Pinpoint the cell where the given text exists, returning its (X, Y) midpoint coordinate. 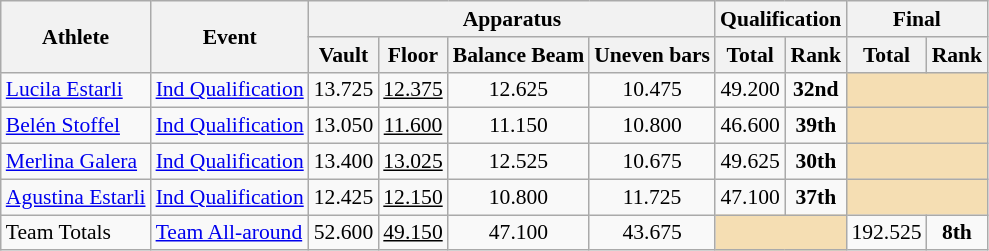
49.200 (750, 90)
13.400 (344, 162)
12.150 (412, 197)
Team All-around (230, 233)
Final (916, 19)
39th (816, 126)
32nd (816, 90)
Belén Stoffel (76, 126)
12.625 (518, 90)
49.625 (750, 162)
Merlina Galera (76, 162)
13.050 (344, 126)
13.725 (344, 90)
43.675 (652, 233)
Vault (344, 55)
Floor (412, 55)
8th (958, 233)
Athlete (76, 36)
52.600 (344, 233)
10.675 (652, 162)
Event (230, 36)
12.525 (518, 162)
Uneven bars (652, 55)
Balance Beam (518, 55)
37th (816, 197)
11.600 (412, 126)
Qualification (780, 19)
12.375 (412, 90)
11.725 (652, 197)
13.025 (412, 162)
11.150 (518, 126)
46.600 (750, 126)
Team Totals (76, 233)
30th (816, 162)
Lucila Estarli (76, 90)
Agustina Estarli (76, 197)
192.525 (886, 233)
10.475 (652, 90)
12.425 (344, 197)
Apparatus (512, 19)
49.150 (412, 233)
